Detect which cell encompasses the target text, then output its [x, y] center coordinate. 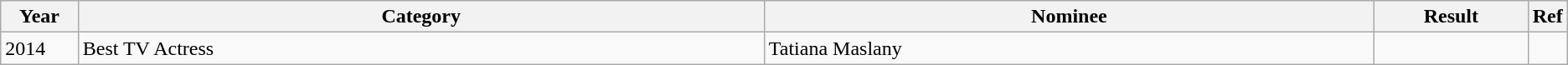
Nominee [1069, 17]
2014 [39, 48]
Year [39, 17]
Category [420, 17]
Ref [1548, 17]
Result [1452, 17]
Best TV Actress [420, 48]
Tatiana Maslany [1069, 48]
